Return the (X, Y) coordinate for the center point of the cell that contains the specified text.  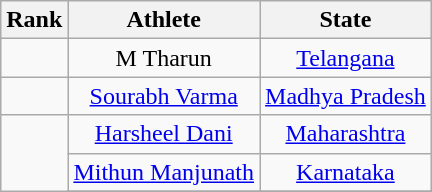
Maharashtra (346, 134)
M Tharun (164, 58)
Mithun Manjunath (164, 172)
Sourabh Varma (164, 96)
Telangana (346, 58)
Rank (34, 20)
State (346, 20)
Karnataka (346, 172)
Harsheel Dani (164, 134)
Madhya Pradesh (346, 96)
Athlete (164, 20)
